Return the (X, Y) coordinate for the center point of the cell that contains the specified text.  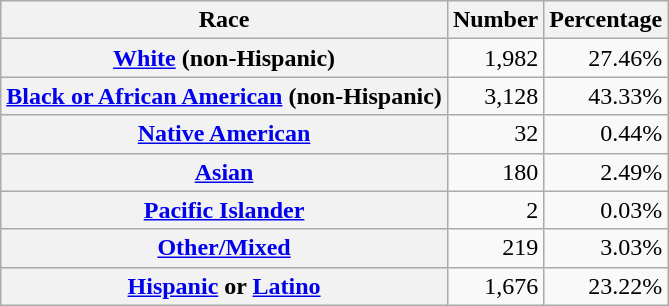
0.03% (606, 210)
23.22% (606, 286)
Hispanic or Latino (224, 286)
219 (495, 248)
0.44% (606, 134)
1,676 (495, 286)
1,982 (495, 58)
White (non-Hispanic) (224, 58)
2.49% (606, 172)
Race (224, 20)
Native American (224, 134)
3.03% (606, 248)
3,128 (495, 96)
180 (495, 172)
Other/Mixed (224, 248)
32 (495, 134)
Black or African American (non-Hispanic) (224, 96)
2 (495, 210)
Number (495, 20)
27.46% (606, 58)
43.33% (606, 96)
Asian (224, 172)
Percentage (606, 20)
Pacific Islander (224, 210)
